Detect which cell encompasses the target text, then output its (X, Y) center coordinate. 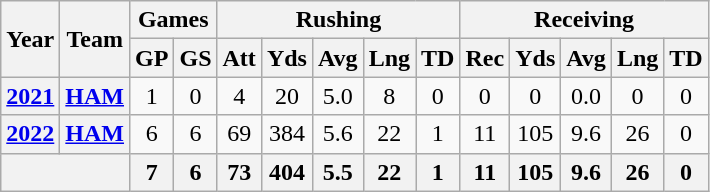
73 (239, 172)
2021 (30, 96)
Rec (485, 58)
384 (286, 134)
Rushing (338, 20)
2022 (30, 134)
404 (286, 172)
GS (196, 58)
Team (95, 39)
5.5 (338, 172)
Receiving (584, 20)
GP (152, 58)
0.0 (586, 96)
69 (239, 134)
Games (174, 20)
5.0 (338, 96)
4 (239, 96)
7 (152, 172)
8 (389, 96)
20 (286, 96)
Year (30, 39)
5.6 (338, 134)
Att (239, 58)
